Provide the (x, y) coordinate of the cell's center where the given text is located.  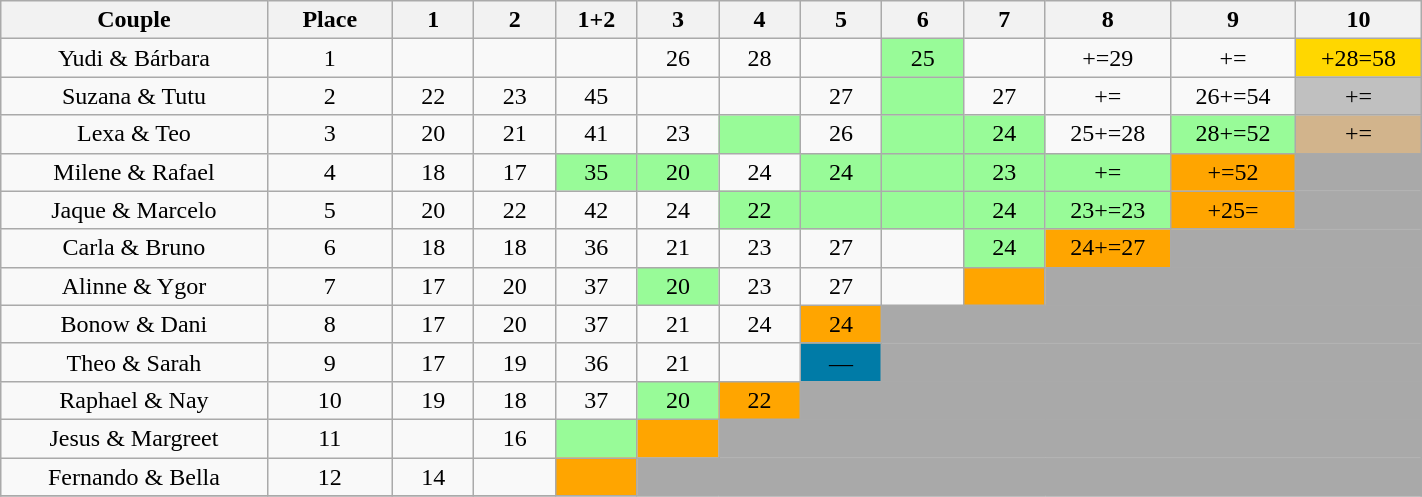
25 (923, 58)
Raphael & Nay (134, 400)
28 (760, 58)
+=52 (1232, 172)
35 (597, 172)
Milene & Rafael (134, 172)
— (841, 362)
Alinne & Ygor (134, 286)
Couple (134, 20)
Lexa & Teo (134, 134)
1+2 (597, 20)
25+=28 (1108, 134)
26+=54 (1232, 96)
Theo & Sarah (134, 362)
11 (330, 438)
14 (433, 477)
24+=27 (1108, 248)
Carla & Bruno (134, 248)
Fernando & Bella (134, 477)
41 (597, 134)
Yudi & Bárbara (134, 58)
+=29 (1108, 58)
+28=58 (1359, 58)
23+=23 (1108, 210)
12 (330, 477)
45 (597, 96)
16 (515, 438)
+25= (1232, 210)
Jaque & Marcelo (134, 210)
28+=52 (1232, 134)
Bonow & Dani (134, 324)
Place (330, 20)
42 (597, 210)
Jesus & Margreet (134, 438)
Suzana & Tutu (134, 96)
